Provide the (x, y) coordinate of the cell's center where the given text is located.  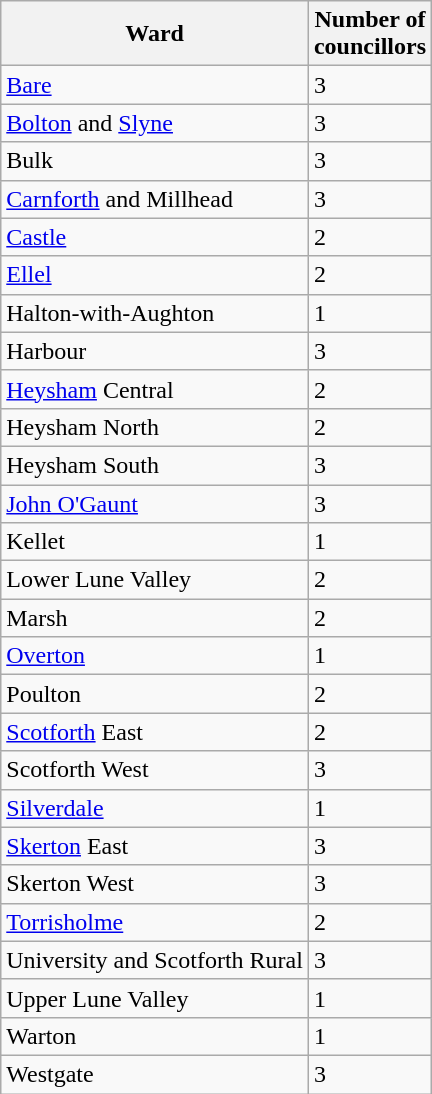
Skerton West (155, 884)
Lower Lune Valley (155, 580)
Heysham Central (155, 389)
Ward (155, 34)
Bare (155, 85)
Number ofcouncillors (370, 34)
Ellel (155, 275)
Silverdale (155, 808)
Overton (155, 656)
Carnforth and Millhead (155, 199)
Heysham North (155, 427)
University and Scotforth Rural (155, 960)
Scotforth East (155, 732)
Scotforth West (155, 770)
Marsh (155, 618)
Kellet (155, 542)
Warton (155, 1036)
Harbour (155, 351)
Skerton East (155, 846)
Halton-with-Aughton (155, 313)
John O'Gaunt (155, 503)
Heysham South (155, 465)
Bolton and Slyne (155, 123)
Torrisholme (155, 922)
Poulton (155, 694)
Bulk (155, 161)
Westgate (155, 1074)
Upper Lune Valley (155, 998)
Castle (155, 237)
